For the text-containing cell, return its midpoint in [x, y] coordinate format. 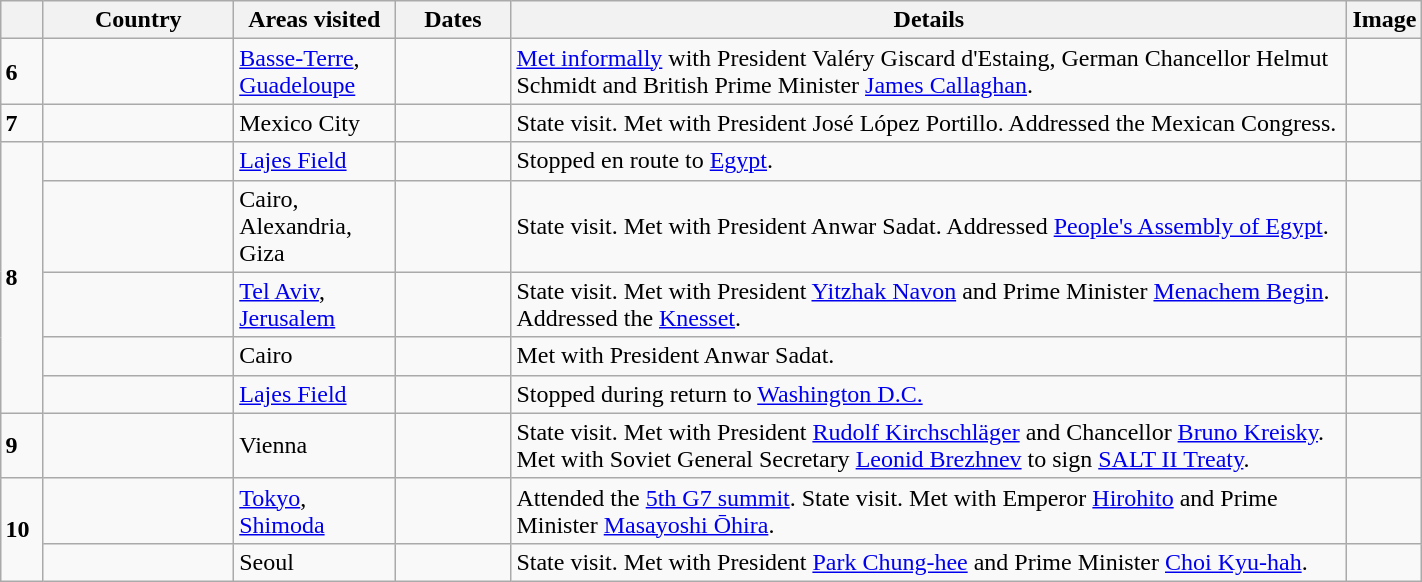
Stopped en route to Egypt. [929, 161]
9 [22, 446]
State visit. Met with President José López Portillo. Addressed the Mexican Congress. [929, 123]
Basse-Terre, Guadeloupe [314, 72]
Met informally with President Valéry Giscard d'Estaing, German Chancellor Helmut Schmidt and British Prime Minister James Callaghan. [929, 72]
Tokyo,Shimoda [314, 510]
10 [22, 530]
7 [22, 123]
Tel Aviv,Jerusalem [314, 304]
Country [138, 20]
Areas visited [314, 20]
8 [22, 278]
State visit. Met with President Park Chung-hee and Prime Minister Choi Kyu-hah. [929, 562]
Details [929, 20]
State visit. Met with President Anwar Sadat. Addressed People's Assembly of Egypt. [929, 226]
Cairo,Alexandria,Giza [314, 226]
Met with President Anwar Sadat. [929, 356]
Mexico City [314, 123]
Dates [453, 20]
Image [1384, 20]
Seoul [314, 562]
Attended the 5th G7 summit. State visit. Met with Emperor Hirohito and Prime Minister Masayoshi Ōhira. [929, 510]
Vienna [314, 446]
6 [22, 72]
State visit. Met with President Yitzhak Navon and Prime Minister Menachem Begin. Addressed the Knesset. [929, 304]
Stopped during return to Washington D.C. [929, 394]
Cairo [314, 356]
